Search for the cell housing the specified text and yield its [X, Y] center coordinate. 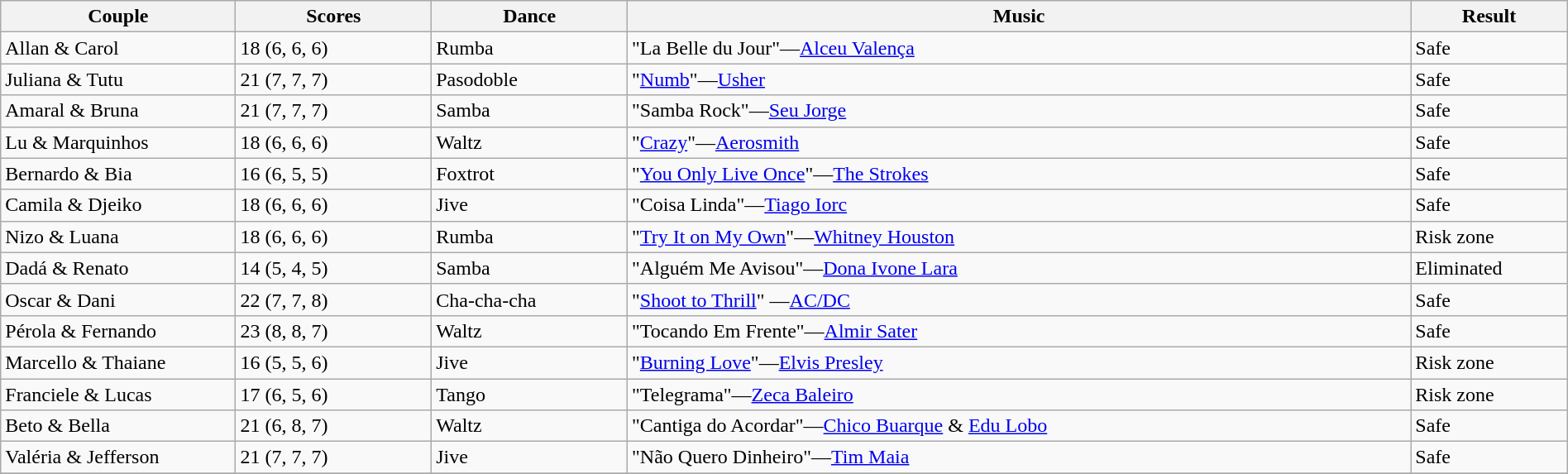
"Try It on My Own"—Whitney Houston [1019, 237]
Foxtrot [529, 174]
Dadá & Renato [118, 268]
"La Belle du Jour"—Alceu Valença [1019, 48]
"Alguém Me Avisou"—Dona Ivone Lara [1019, 268]
Tango [529, 395]
Bernardo & Bia [118, 174]
Amaral & Bruna [118, 111]
"Crazy"—Aerosmith [1019, 142]
Cha-cha-cha [529, 299]
Beto & Bella [118, 426]
Allan & Carol [118, 48]
Lu & Marquinhos [118, 142]
"Numb"—Usher [1019, 79]
"Não Quero Dinheiro"—Tim Maia [1019, 457]
"Burning Love"—Elvis Presley [1019, 362]
14 (5, 4, 5) [334, 268]
Dance [529, 17]
Oscar & Dani [118, 299]
21 (6, 8, 7) [334, 426]
16 (6, 5, 5) [334, 174]
Eliminated [1489, 268]
"Tocando Em Frente"—Almir Sater [1019, 331]
"You Only Live Once"—The Strokes [1019, 174]
"Shoot to Thrill" —AC/DC [1019, 299]
16 (5, 5, 6) [334, 362]
"Coisa Linda"—Tiago Iorc [1019, 205]
23 (8, 8, 7) [334, 331]
Nizo & Luana [118, 237]
Franciele & Lucas [118, 395]
"Samba Rock"—Seu Jorge [1019, 111]
Music [1019, 17]
Result [1489, 17]
Camila & Djeiko [118, 205]
Marcello & Thaiane [118, 362]
"Cantiga do Acordar"—Chico Buarque & Edu Lobo [1019, 426]
Valéria & Jefferson [118, 457]
17 (6, 5, 6) [334, 395]
Couple [118, 17]
"Telegrama"—Zeca Baleiro [1019, 395]
Pasodoble [529, 79]
Scores [334, 17]
Pérola & Fernando [118, 331]
Juliana & Tutu [118, 79]
22 (7, 7, 8) [334, 299]
